Provide the (x, y) coordinate of the cell's center where the given text is located.  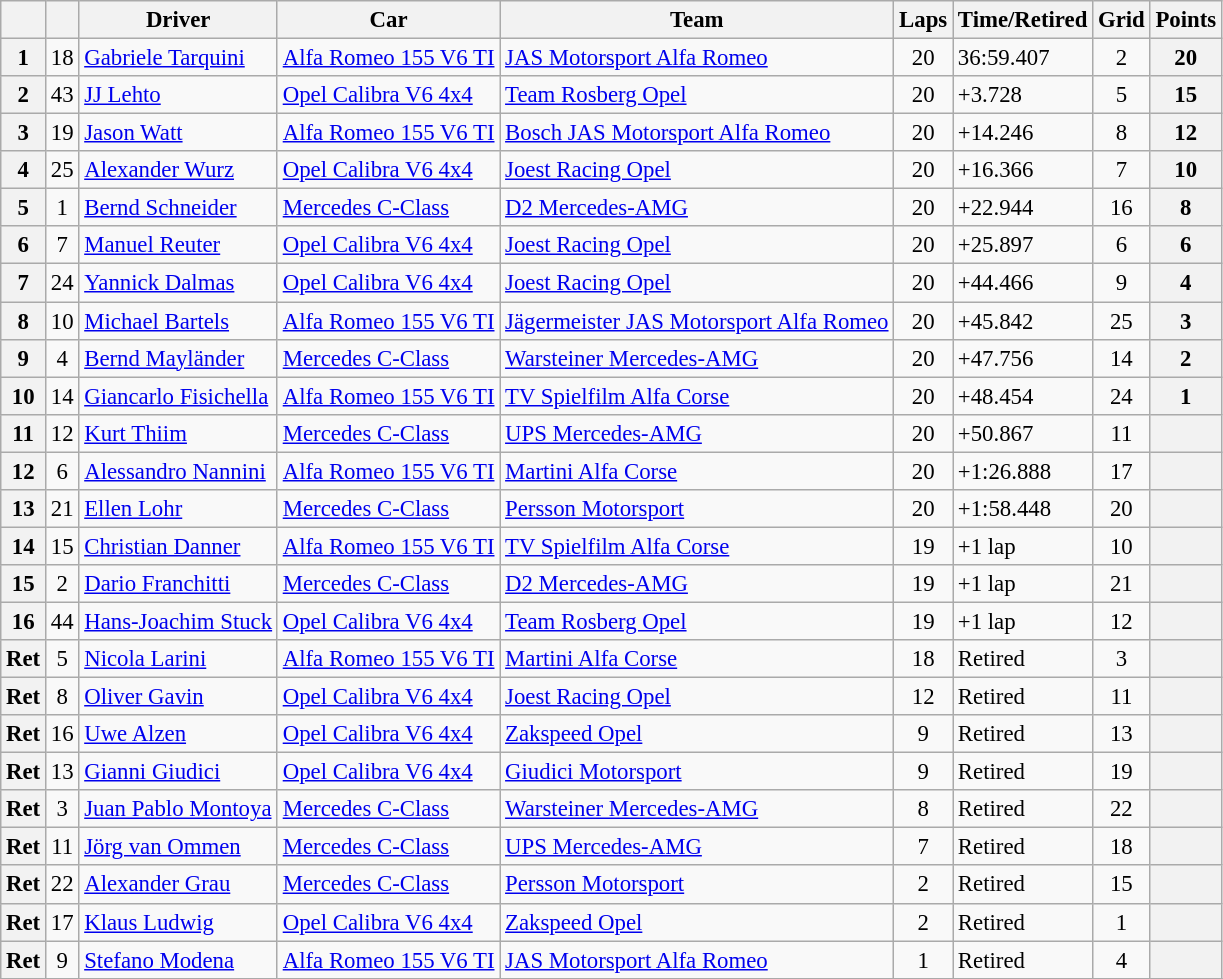
Jörg van Ommen (178, 847)
Yannick Dalmas (178, 283)
JJ Lehto (178, 95)
+44.466 (1023, 283)
Gabriele Tarquini (178, 58)
+22.944 (1023, 208)
Jägermeister JAS Motorsport Alfa Romeo (697, 321)
Giudici Motorsport (697, 772)
Kurt Thiim (178, 433)
Team (697, 20)
Nicola Larini (178, 659)
Car (388, 20)
Jason Watt (178, 133)
+14.246 (1023, 133)
+48.454 (1023, 396)
Laps (924, 20)
Gianni Giudici (178, 772)
44 (62, 621)
Driver (178, 20)
Bernd Schneider (178, 208)
Alessandro Nannini (178, 471)
+50.867 (1023, 433)
Alexander Grau (178, 885)
Oliver Gavin (178, 697)
Hans-Joachim Stuck (178, 621)
Points (1186, 20)
Uwe Alzen (178, 734)
+16.366 (1023, 170)
Klaus Ludwig (178, 922)
Dario Franchitti (178, 584)
36:59.407 (1023, 58)
43 (62, 95)
Stefano Modena (178, 960)
+3.728 (1023, 95)
Manuel Reuter (178, 245)
Christian Danner (178, 546)
+45.842 (1023, 321)
Michael Bartels (178, 321)
Alexander Wurz (178, 170)
Bernd Mayländer (178, 358)
+25.897 (1023, 245)
+47.756 (1023, 358)
Bosch JAS Motorsport Alfa Romeo (697, 133)
Giancarlo Fisichella (178, 396)
Juan Pablo Montoya (178, 809)
Grid (1122, 20)
Ellen Lohr (178, 509)
+1:26.888 (1023, 471)
Time/Retired (1023, 20)
+1:58.448 (1023, 509)
